Return the [X, Y] coordinate for the center point of the cell that contains the specified text.  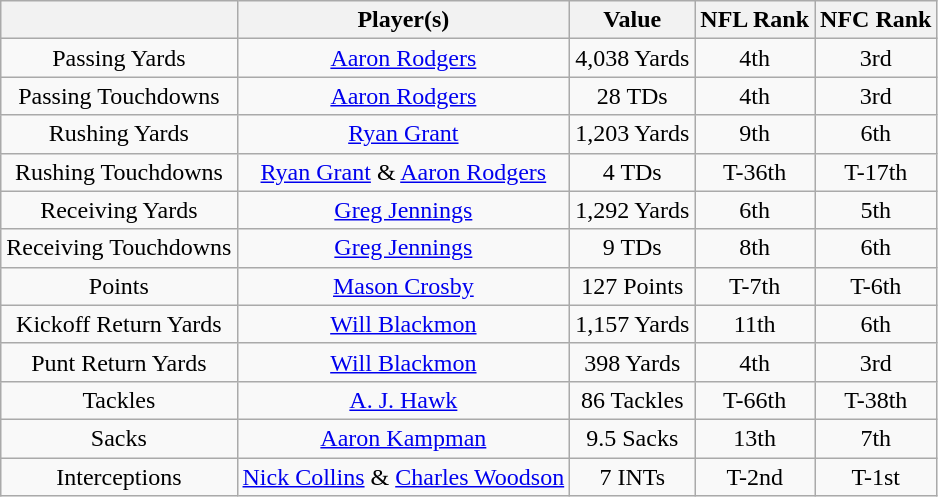
Sacks [119, 438]
86 Tackles [632, 400]
T-36th [755, 172]
T-6th [876, 286]
Mason Crosby [404, 286]
127 Points [632, 286]
11th [755, 324]
Passing Touchdowns [119, 96]
A. J. Hawk [404, 400]
8th [755, 248]
Receiving Touchdowns [119, 248]
T-2nd [755, 477]
9th [755, 134]
Rushing Yards [119, 134]
Passing Yards [119, 58]
Aaron Kampman [404, 438]
NFL Rank [755, 20]
4,038 Yards [632, 58]
1,157 Yards [632, 324]
Punt Return Yards [119, 362]
NFC Rank [876, 20]
1,292 Yards [632, 210]
Points [119, 286]
Player(s) [404, 20]
398 Yards [632, 362]
T-66th [755, 400]
1,203 Yards [632, 134]
Nick Collins & Charles Woodson [404, 477]
Value [632, 20]
Ryan Grant [404, 134]
Kickoff Return Yards [119, 324]
28 TDs [632, 96]
7 INTs [632, 477]
13th [755, 438]
T-38th [876, 400]
Ryan Grant & Aaron Rodgers [404, 172]
T-7th [755, 286]
9.5 Sacks [632, 438]
Receiving Yards [119, 210]
Tackles [119, 400]
T-17th [876, 172]
9 TDs [632, 248]
5th [876, 210]
Rushing Touchdowns [119, 172]
T-1st [876, 477]
7th [876, 438]
Interceptions [119, 477]
4 TDs [632, 172]
